From the cell containing the given text, extract its center point as [x, y] coordinate. 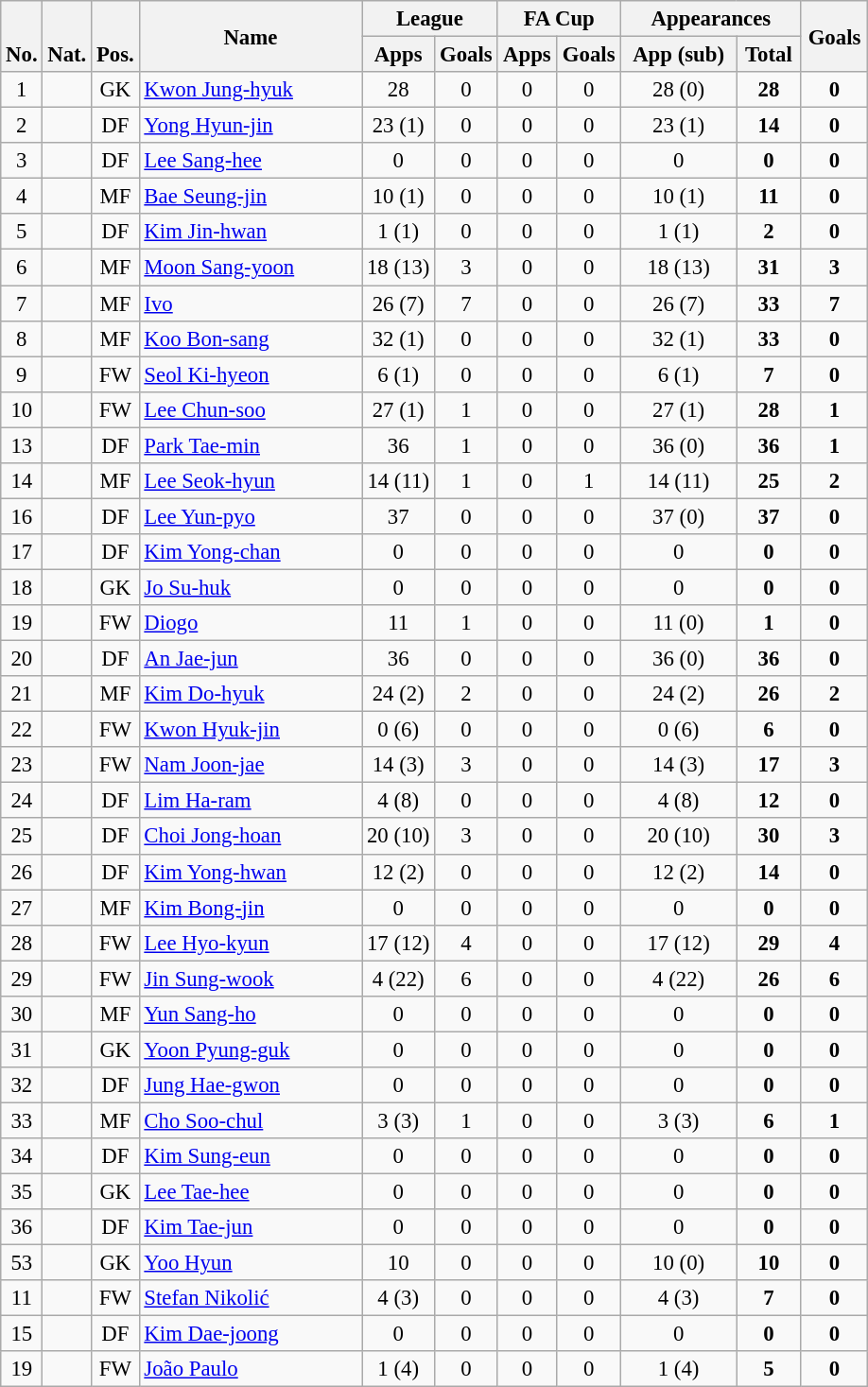
No. [22, 36]
Kim Dae-joong [251, 1334]
Pos. [115, 36]
App (sub) [679, 55]
Nat. [67, 36]
Jung Hae-gwon [251, 1085]
Diogo [251, 623]
8 [22, 338]
20 [22, 659]
Kim Bong-jin [251, 908]
An Jae-jun [251, 659]
Lee Chun-soo [251, 409]
Stefan Nikolić [251, 1298]
Kwon Hyuk-jin [251, 730]
9 [22, 374]
Yoo Hyun [251, 1263]
Kwon Jung-hyuk [251, 90]
Seol Ki-hyeon [251, 374]
Kim Tae-jun [251, 1227]
Appearances [711, 19]
Name [251, 36]
Cho Soo-chul [251, 1120]
Lee Seok-hyun [251, 481]
22 [22, 730]
Park Tae-min [251, 445]
53 [22, 1263]
Lim Ha-ram [251, 801]
Jin Sung-wook [251, 979]
Lee Yun-pyo [251, 516]
Moon Sang-yoon [251, 268]
Bae Seung-jin [251, 197]
32 [22, 1085]
10 (0) [679, 1263]
34 [22, 1156]
24 [22, 801]
13 [22, 445]
18 [22, 587]
Kim Do-hyuk [251, 694]
Yoon Pyung-guk [251, 1049]
16 [22, 516]
Lee Sang-hee [251, 161]
15 [22, 1334]
Ivo [251, 303]
Kim Yong-hwan [251, 872]
Koo Bon-sang [251, 338]
5 [22, 232]
Kim Jin-hwan [251, 232]
Lee Tae-hee [251, 1192]
28 (0) [679, 90]
Kim Yong-chan [251, 552]
23 [22, 765]
Yun Sang-ho [251, 1014]
Lee Hyo-kyun [251, 943]
27 [22, 908]
League [429, 19]
11 (0) [679, 623]
Nam Joon-jae [251, 765]
Kim Sung-eun [251, 1156]
Total [770, 55]
37 (0) [679, 516]
Jo Su-huk [251, 587]
12 [770, 801]
35 [22, 1192]
FA Cup [560, 19]
Choi Jong-hoan [251, 837]
Yong Hyun-jin [251, 126]
21 [22, 694]
19 [22, 623]
